Determine the [X, Y] coordinate at the center of the cell enclosing the given text.  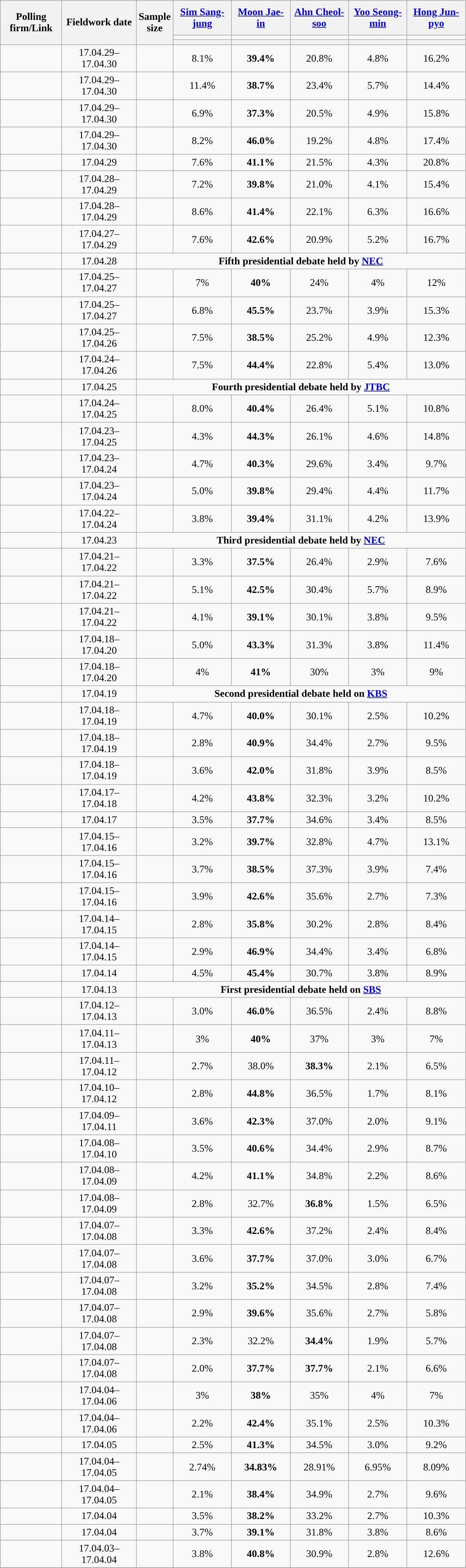
12.6% [436, 1554]
21.5% [319, 163]
5.4% [378, 365]
5.8% [436, 1313]
11.7% [436, 491]
38.2% [261, 1516]
31.3% [319, 644]
6.9% [203, 113]
12.3% [436, 338]
36.8% [319, 1204]
41% [261, 672]
14.4% [436, 85]
4.5% [203, 973]
35% [319, 1396]
Moon Jae-in [261, 18]
6.6% [436, 1368]
13.9% [436, 519]
34.9% [319, 1494]
26.1% [319, 436]
30.4% [319, 590]
6.95% [378, 1467]
17.04.17 [99, 820]
25.2% [319, 338]
34.8% [319, 1176]
17.04.23–17.04.25 [99, 436]
Ahn Cheol-soo [319, 18]
34.83% [261, 1467]
17.04.29 [99, 163]
17.04.25–17.04.26 [99, 338]
17.04.19 [99, 694]
17.04.14 [99, 973]
30% [319, 672]
40.0% [261, 715]
17.04.24–17.04.25 [99, 409]
38.3% [319, 1066]
17.04.27–17.04.29 [99, 239]
Sim Sang-jung [203, 18]
13.0% [436, 365]
42.4% [261, 1423]
35.8% [261, 924]
17.04.24–17.04.26 [99, 365]
37% [319, 1039]
2.74% [203, 1467]
28.91% [319, 1467]
40.9% [261, 743]
6.3% [378, 212]
17.4% [436, 141]
8.7% [436, 1149]
Yoo Seong-min [378, 18]
41.3% [261, 1445]
6.7% [436, 1258]
39.7% [261, 841]
15.8% [436, 113]
20.9% [319, 239]
17.04.11–17.04.13 [99, 1039]
16.2% [436, 58]
9% [436, 672]
19.2% [319, 141]
14.8% [436, 436]
17.04.05 [99, 1445]
44.4% [261, 365]
12% [436, 283]
13.1% [436, 841]
7.2% [203, 184]
32.2% [261, 1340]
9.7% [436, 464]
17.04.13 [99, 989]
42.0% [261, 770]
40.3% [261, 464]
38% [261, 1396]
17.04.23 [99, 541]
20.5% [319, 113]
38.7% [261, 85]
17.04.12–17.04.13 [99, 1011]
17.04.10–17.04.12 [99, 1094]
1.7% [378, 1094]
30.9% [319, 1554]
16.6% [436, 212]
Fifth presidential debate held by NEC [301, 261]
17.04.11–17.04.12 [99, 1066]
22.1% [319, 212]
42.3% [261, 1121]
First presidential debate held on SBS [301, 989]
43.8% [261, 798]
40.4% [261, 409]
21.0% [319, 184]
Fieldwork date [99, 23]
15.3% [436, 310]
9.1% [436, 1121]
17.04.17–17.04.18 [99, 798]
34.6% [319, 820]
Polling firm/Link [31, 23]
Third presidential debate held by NEC [301, 541]
29.6% [319, 464]
44.8% [261, 1094]
30.7% [319, 973]
29.4% [319, 491]
45.4% [261, 973]
38.4% [261, 1494]
4.6% [378, 436]
Hong Jun-pyo [436, 18]
17.04.08–17.04.10 [99, 1149]
2.3% [203, 1340]
24% [319, 283]
1.5% [378, 1204]
44.3% [261, 436]
35.2% [261, 1285]
17.04.25 [99, 387]
10.8% [436, 409]
8.8% [436, 1011]
5.2% [378, 239]
37.2% [319, 1231]
45.5% [261, 310]
17.04.28 [99, 261]
42.5% [261, 590]
43.3% [261, 644]
30.2% [319, 924]
39.6% [261, 1313]
33.2% [319, 1516]
32.8% [319, 841]
17.04.03–17.04.04 [99, 1554]
Second presidential debate held on KBS [301, 694]
46.9% [261, 952]
38.0% [261, 1066]
15.4% [436, 184]
8.0% [203, 409]
40.8% [261, 1554]
41.4% [261, 212]
22.8% [319, 365]
17.04.22–17.04.24 [99, 519]
23.7% [319, 310]
7.3% [436, 896]
4.4% [378, 491]
9.2% [436, 1445]
1.9% [378, 1340]
32.7% [261, 1204]
32.3% [319, 798]
8.2% [203, 141]
8.09% [436, 1467]
31.1% [319, 519]
23.4% [319, 85]
17.04.09–17.04.11 [99, 1121]
16.7% [436, 239]
Fourth presidential debate held by JTBC [301, 387]
40.6% [261, 1149]
9.6% [436, 1494]
35.1% [319, 1423]
Samplesize [154, 23]
37.5% [261, 563]
